Find where the given text appears and provide that cell's center as (X, Y) coordinate. 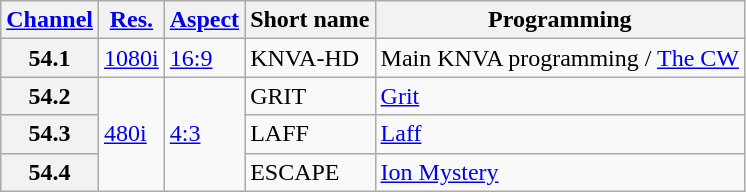
16:9 (204, 58)
Aspect (204, 20)
Res. (132, 20)
Grit (560, 96)
54.1 (50, 58)
GRIT (310, 96)
54.2 (50, 96)
Programming (560, 20)
LAFF (310, 134)
Main KNVA programming / The CW (560, 58)
54.3 (50, 134)
1080i (132, 58)
Laff (560, 134)
KNVA-HD (310, 58)
480i (132, 134)
54.4 (50, 172)
ESCAPE (310, 172)
Ion Mystery (560, 172)
Short name (310, 20)
Channel (50, 20)
4:3 (204, 134)
